Capture the cell that displays the provided text and extract its (X, Y) central coordinate. 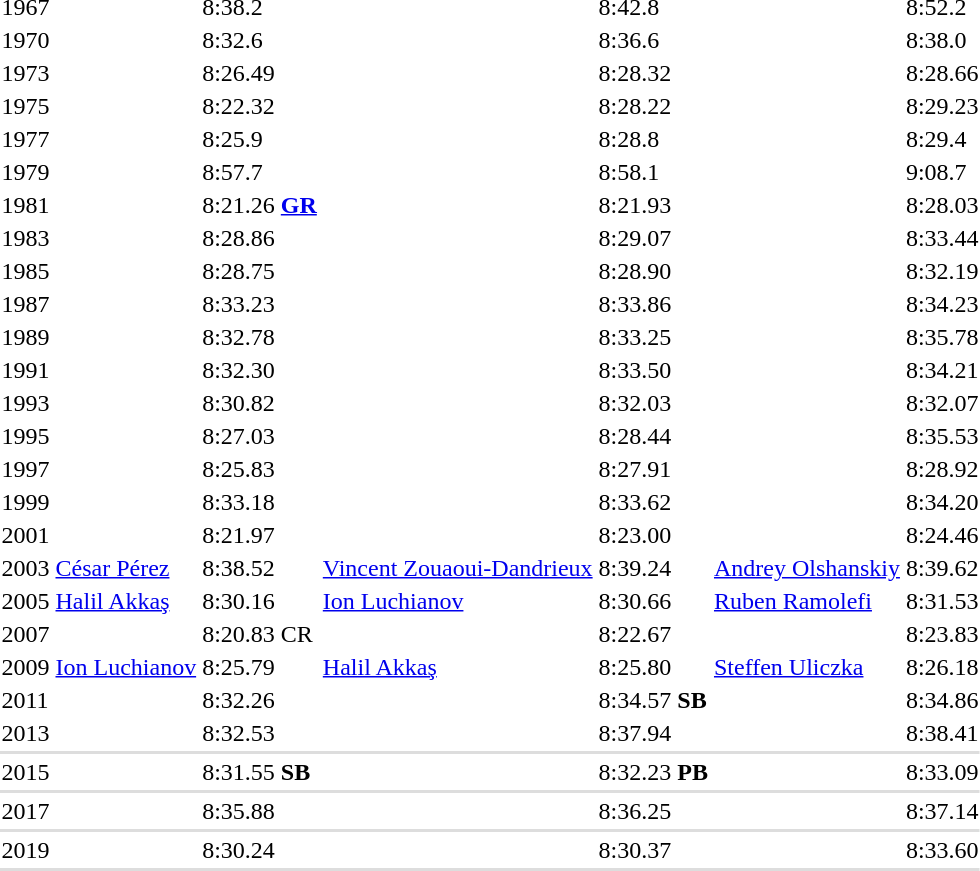
8:33.25 (653, 337)
8:32.03 (653, 403)
2005 (26, 601)
8:35.53 (942, 436)
8:38.0 (942, 40)
8:28.32 (653, 73)
8:39.24 (653, 568)
8:24.46 (942, 535)
9:08.7 (942, 172)
8:32.78 (260, 337)
2015 (26, 772)
8:58.1 (653, 172)
1991 (26, 370)
8:38.41 (942, 733)
2003 (26, 568)
8:28.86 (260, 238)
8:29.4 (942, 139)
2007 (26, 634)
8:27.91 (653, 469)
8:25.79 (260, 667)
8:28.90 (653, 271)
8:33.86 (653, 304)
1977 (26, 139)
8:32.6 (260, 40)
8:25.9 (260, 139)
2011 (26, 700)
8:21.93 (653, 205)
1985 (26, 271)
8:30.24 (260, 850)
8:21.26 GR (260, 205)
8:33.09 (942, 772)
8:33.18 (260, 502)
8:33.50 (653, 370)
1973 (26, 73)
César Pérez (126, 568)
8:26.49 (260, 73)
8:28.03 (942, 205)
1970 (26, 40)
8:35.88 (260, 811)
8:36.25 (653, 811)
1989 (26, 337)
8:26.18 (942, 667)
8:28.75 (260, 271)
1983 (26, 238)
2009 (26, 667)
8:28.22 (653, 106)
8:33.44 (942, 238)
8:32.07 (942, 403)
Ruben Ramolefi (806, 601)
2013 (26, 733)
1975 (26, 106)
8:32.19 (942, 271)
8:33.23 (260, 304)
8:29.07 (653, 238)
8:28.44 (653, 436)
8:33.62 (653, 502)
Vincent Zouaoui-Dandrieux (458, 568)
8:27.03 (260, 436)
8:57.7 (260, 172)
2019 (26, 850)
8:30.82 (260, 403)
2001 (26, 535)
8:39.62 (942, 568)
8:34.57 SB (653, 700)
8:37.14 (942, 811)
1979 (26, 172)
8:28.66 (942, 73)
8:30.66 (653, 601)
8:34.21 (942, 370)
8:34.23 (942, 304)
8:23.00 (653, 535)
8:35.78 (942, 337)
1999 (26, 502)
8:37.94 (653, 733)
8:25.83 (260, 469)
1981 (26, 205)
1997 (26, 469)
2017 (26, 811)
8:28.92 (942, 469)
8:32.26 (260, 700)
8:38.52 (260, 568)
1995 (26, 436)
8:25.80 (653, 667)
8:32.53 (260, 733)
1993 (26, 403)
8:36.6 (653, 40)
8:28.8 (653, 139)
8:31.53 (942, 601)
8:23.83 (942, 634)
8:30.16 (260, 601)
8:34.86 (942, 700)
8:22.67 (653, 634)
8:20.83 CR (260, 634)
1987 (26, 304)
Andrey Olshanskiy (806, 568)
8:32.30 (260, 370)
8:34.20 (942, 502)
8:29.23 (942, 106)
8:21.97 (260, 535)
8:32.23 PB (653, 772)
8:33.60 (942, 850)
8:31.55 SB (260, 772)
Steffen Uliczka (806, 667)
8:22.32 (260, 106)
8:30.37 (653, 850)
